Identify which cell holds the provided text, then report its [X, Y] central coordinate. 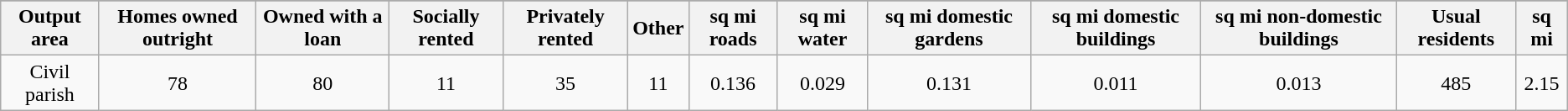
Other [658, 29]
sq mi domestic buildings [1116, 29]
0.013 [1298, 82]
Privately rented [565, 29]
Civil parish [50, 82]
Output area [50, 29]
sq mi non-domestic buildings [1298, 29]
2.15 [1542, 82]
0.029 [823, 82]
0.136 [733, 82]
80 [323, 82]
35 [565, 82]
Socially rented [446, 29]
78 [178, 82]
sq mi domestic gardens [949, 29]
0.131 [949, 82]
Usual residents [1456, 29]
485 [1456, 82]
Owned with a loan [323, 29]
0.011 [1116, 82]
Homes owned outright [178, 29]
sq mi water [823, 29]
sq mi roads [733, 29]
sq mi [1542, 29]
